Identify which cell holds the provided text, then report its (X, Y) central coordinate. 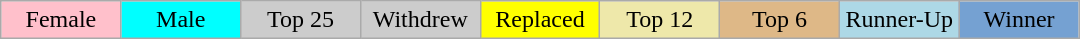
Top 6 (780, 20)
Top 12 (660, 20)
Male (181, 20)
Top 25 (301, 20)
Winner (1019, 20)
Replaced (540, 20)
Withdrew (420, 20)
Female (61, 20)
Runner-Up (899, 20)
